For the text-containing cell, return its midpoint in [x, y] coordinate format. 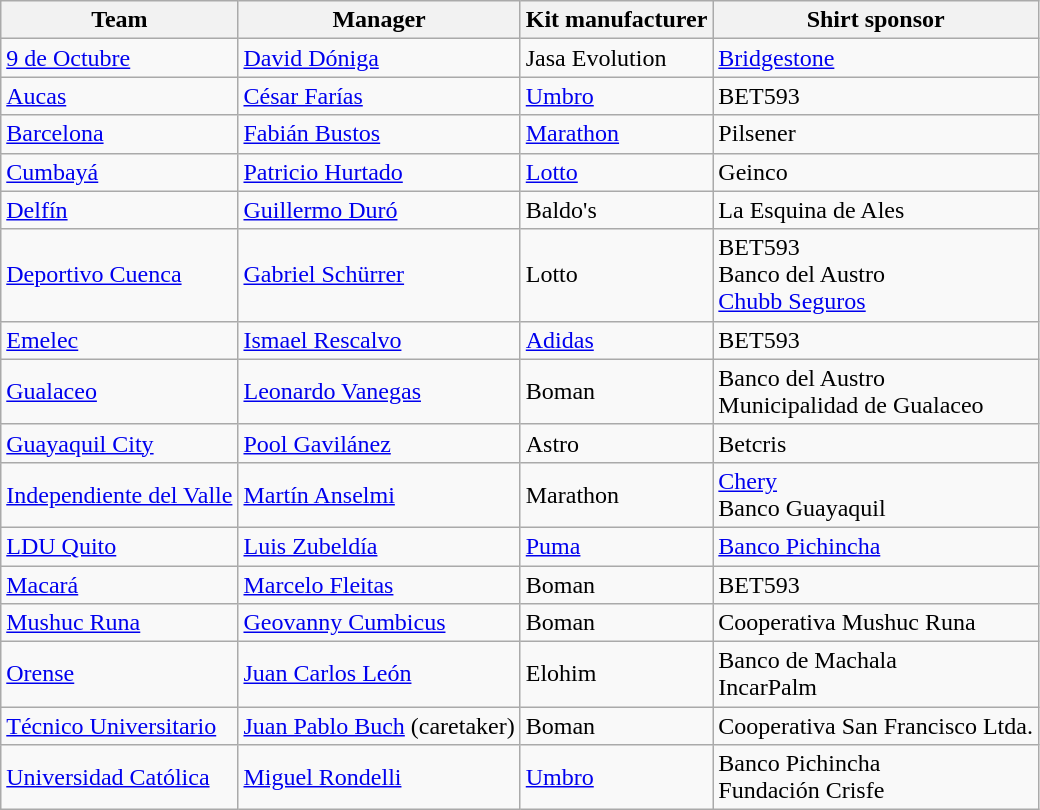
Universidad Católica [120, 778]
Cooperativa Mushuc Runa [876, 623]
Banco del AustroMunicipalidad de Gualaceo [876, 392]
Mushuc Runa [120, 623]
Gabriel Schürrer [379, 275]
Independiente del Valle [120, 494]
Gualaceo [120, 392]
Martín Anselmi [379, 494]
Banco PichinchaFundación Crisfe [876, 778]
Pilsener [876, 134]
Aucas [120, 96]
Cumbayá [120, 172]
Astro [616, 443]
Jasa Evolution [616, 58]
Guillermo Duró [379, 210]
Geinco [876, 172]
Manager [379, 20]
Baldo's [616, 210]
Emelec [120, 340]
CheryBanco Guayaquil [876, 494]
Juan Carlos León [379, 674]
Cooperativa San Francisco Ltda. [876, 726]
Team [120, 20]
Betcris [876, 443]
Luis Zubeldía [379, 546]
Kit manufacturer [616, 20]
LDU Quito [120, 546]
David Dóniga [379, 58]
Elohim [616, 674]
Shirt sponsor [876, 20]
Técnico Universitario [120, 726]
Pool Gavilánez [379, 443]
Adidas [616, 340]
Banco de MachalaIncarPalm [876, 674]
Orense [120, 674]
César Farías [379, 96]
Banco Pichincha [876, 546]
Geovanny Cumbicus [379, 623]
Juan Pablo Buch (caretaker) [379, 726]
La Esquina de Ales [876, 210]
Macará [120, 585]
Puma [616, 546]
Bridgestone [876, 58]
Ismael Rescalvo [379, 340]
Delfín [120, 210]
9 de Octubre [120, 58]
BET593Banco del AustroChubb Seguros [876, 275]
Miguel Rondelli [379, 778]
Deportivo Cuenca [120, 275]
Marcelo Fleitas [379, 585]
Fabián Bustos [379, 134]
Patricio Hurtado [379, 172]
Guayaquil City [120, 443]
Barcelona [120, 134]
Leonardo Vanegas [379, 392]
